From the cell containing the given text, extract its center point as (X, Y) coordinate. 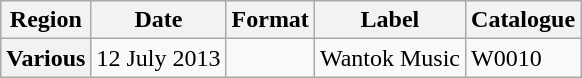
Region (46, 20)
Wantok Music (390, 58)
Format (270, 20)
12 July 2013 (158, 58)
Various (46, 58)
W0010 (524, 58)
Date (158, 20)
Label (390, 20)
Catalogue (524, 20)
